Pinpoint the cell where the given text exists, returning its [x, y] midpoint coordinate. 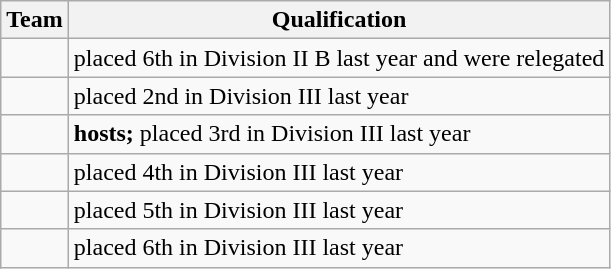
Qualification [339, 20]
hosts; placed 3rd in Division III last year [339, 134]
placed 6th in Division III last year [339, 248]
placed 6th in Division II B last year and were relegated [339, 58]
placed 4th in Division III last year [339, 172]
Team [35, 20]
placed 2nd in Division III last year [339, 96]
placed 5th in Division III last year [339, 210]
